Capture the cell that displays the provided text and extract its [X, Y] central coordinate. 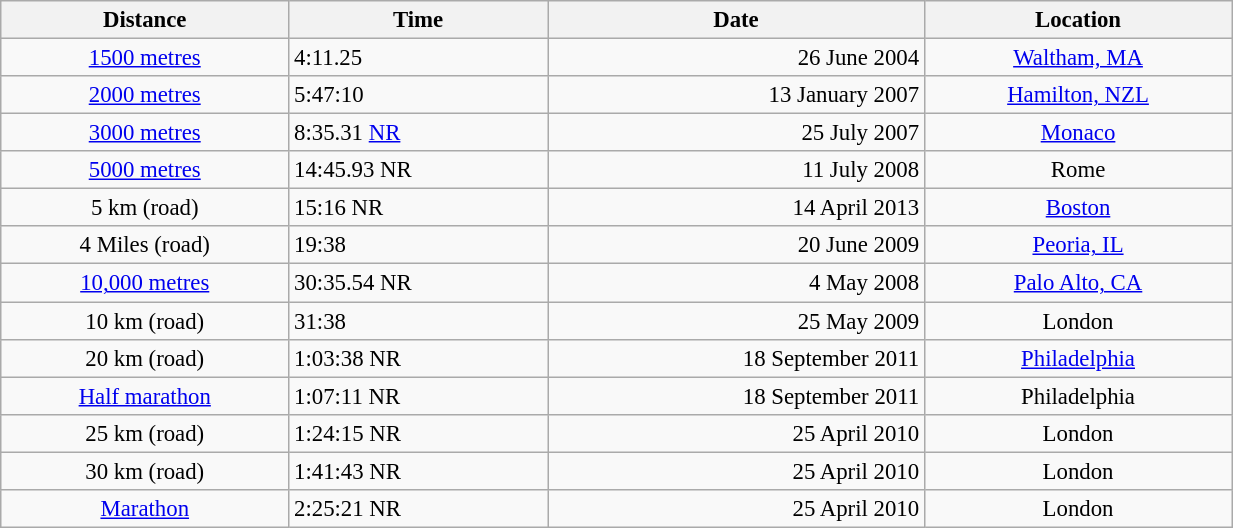
Waltham, MA [1078, 58]
4:11.25 [418, 58]
4 May 2008 [736, 283]
11 July 2008 [736, 170]
1:07:11 NR [418, 396]
26 June 2004 [736, 58]
Marathon [145, 509]
5 km (road) [145, 208]
Half marathon [145, 396]
20 June 2009 [736, 245]
4 Miles (road) [145, 245]
Location [1078, 20]
13 January 2007 [736, 95]
3000 metres [145, 133]
Time [418, 20]
25 km (road) [145, 433]
Date [736, 20]
2:25:21 NR [418, 509]
10,000 metres [145, 283]
Peoria, IL [1078, 245]
25 July 2007 [736, 133]
1500 metres [145, 58]
14 April 2013 [736, 208]
8:35.31 NR [418, 133]
Distance [145, 20]
Palo Alto, CA [1078, 283]
19:38 [418, 245]
1:41:43 NR [418, 471]
Rome [1078, 170]
Boston [1078, 208]
31:38 [418, 321]
5:47:10 [418, 95]
Monaco [1078, 133]
5000 metres [145, 170]
30 km (road) [145, 471]
10 km (road) [145, 321]
2000 metres [145, 95]
14:45.93 NR [418, 170]
15:16 NR [418, 208]
25 May 2009 [736, 321]
20 km (road) [145, 358]
30:35.54 NR [418, 283]
Hamilton, NZL [1078, 95]
1:03:38 NR [418, 358]
1:24:15 NR [418, 433]
